From the cell containing the given text, extract its center point as [x, y] coordinate. 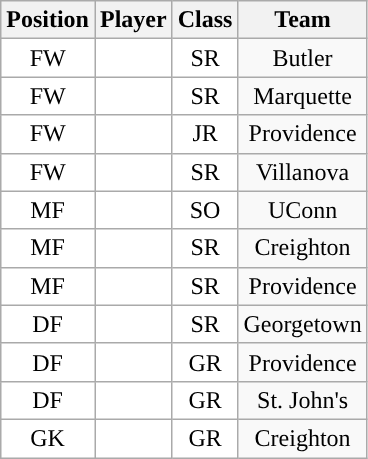
St. John's [302, 400]
GK [48, 438]
Villanova [302, 172]
JR [205, 134]
Class [205, 20]
Georgetown [302, 324]
Position [48, 20]
Team [302, 20]
Butler [302, 58]
UConn [302, 210]
Marquette [302, 96]
Player [133, 20]
SO [205, 210]
